For the text-containing cell, return its midpoint in (X, Y) coordinate format. 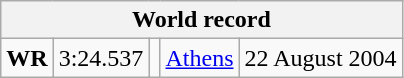
WR (27, 58)
World record (202, 20)
22 August 2004 (320, 58)
3:24.537 (101, 58)
Athens (200, 58)
